Return the (x, y) coordinate for the center point of the cell that contains the specified text.  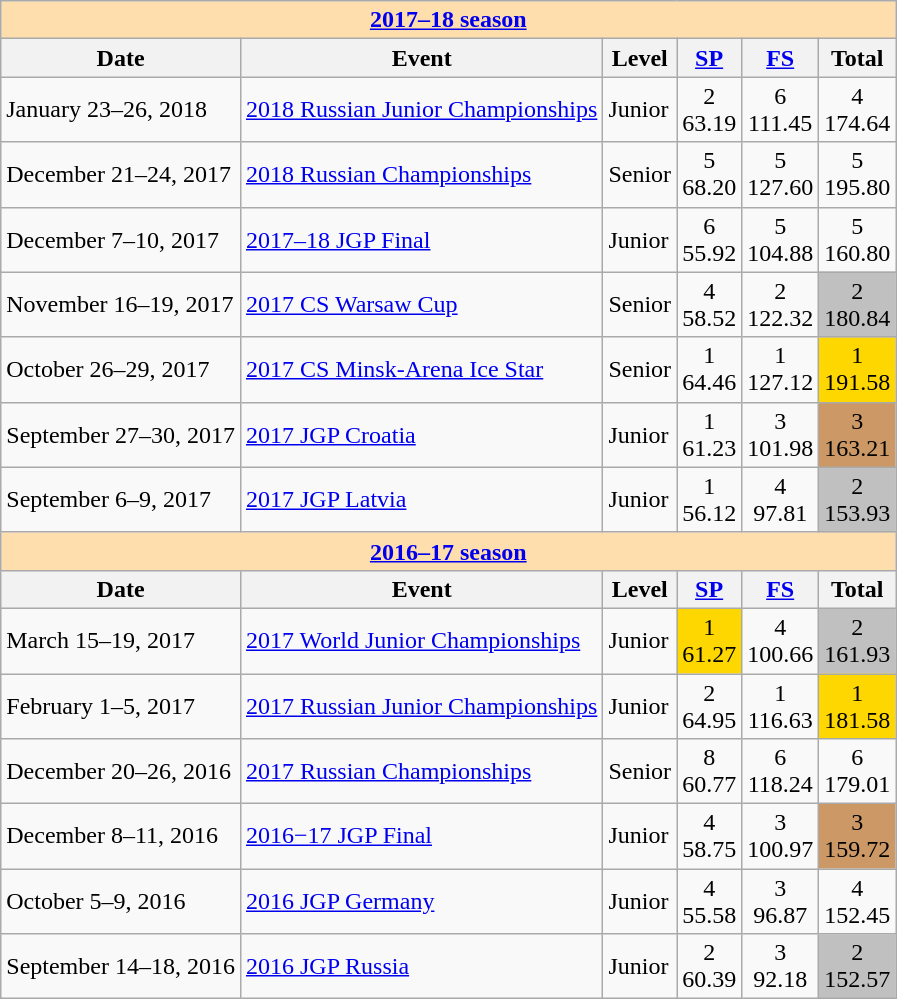
2017 JGP Latvia (421, 500)
September 6–9, 2017 (121, 500)
4 152.45 (858, 902)
4 55.58 (710, 902)
2 122.32 (780, 304)
September 14–18, 2016 (121, 966)
4 58.52 (710, 304)
2017 CS Warsaw Cup (421, 304)
February 1–5, 2017 (121, 706)
4 58.75 (710, 836)
December 7–10, 2017 (121, 240)
1 191.58 (858, 370)
1 61.27 (710, 640)
2017 CS Minsk-Arena Ice Star (421, 370)
2 161.93 (858, 640)
3 163.21 (858, 434)
1 61.23 (710, 434)
6 179.01 (858, 772)
2017 Russian Junior Championships (421, 706)
2017–18 JGP Final (421, 240)
4 174.64 (858, 110)
1 181.58 (858, 706)
3 100.97 (780, 836)
2016 JGP Russia (421, 966)
2018 Russian Junior Championships (421, 110)
2 152.57 (858, 966)
1 127.12 (780, 370)
6 118.24 (780, 772)
December 21–24, 2017 (121, 174)
2016 JGP Germany (421, 902)
December 20–26, 2016 (121, 772)
November 16–19, 2017 (121, 304)
8 60.77 (710, 772)
3 159.72 (858, 836)
1 56.12 (710, 500)
2017 Russian Championships (421, 772)
2 64.95 (710, 706)
1 64.46 (710, 370)
3 101.98 (780, 434)
5 104.88 (780, 240)
September 27–30, 2017 (121, 434)
January 23–26, 2018 (121, 110)
5 127.60 (780, 174)
2 60.39 (710, 966)
2016–17 season (448, 551)
2 153.93 (858, 500)
October 26–29, 2017 (121, 370)
5 195.80 (858, 174)
October 5–9, 2016 (121, 902)
5 160.80 (858, 240)
3 96.87 (780, 902)
2017 World Junior Championships (421, 640)
March 15–19, 2017 (121, 640)
2017 JGP Croatia (421, 434)
2016−17 JGP Final (421, 836)
4 100.66 (780, 640)
3 92.18 (780, 966)
6 55.92 (710, 240)
December 8–11, 2016 (121, 836)
1 116.63 (780, 706)
4 97.81 (780, 500)
2017–18 season (448, 20)
2 63.19 (710, 110)
6 111.45 (780, 110)
5 68.20 (710, 174)
2018 Russian Championships (421, 174)
2 180.84 (858, 304)
